For the text-containing cell, return its midpoint in (X, Y) coordinate format. 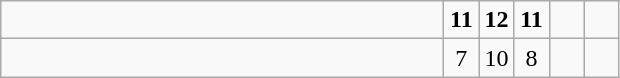
8 (532, 58)
10 (496, 58)
7 (462, 58)
12 (496, 20)
